Determine the [X, Y] coordinate at the center of the cell enclosing the given text.  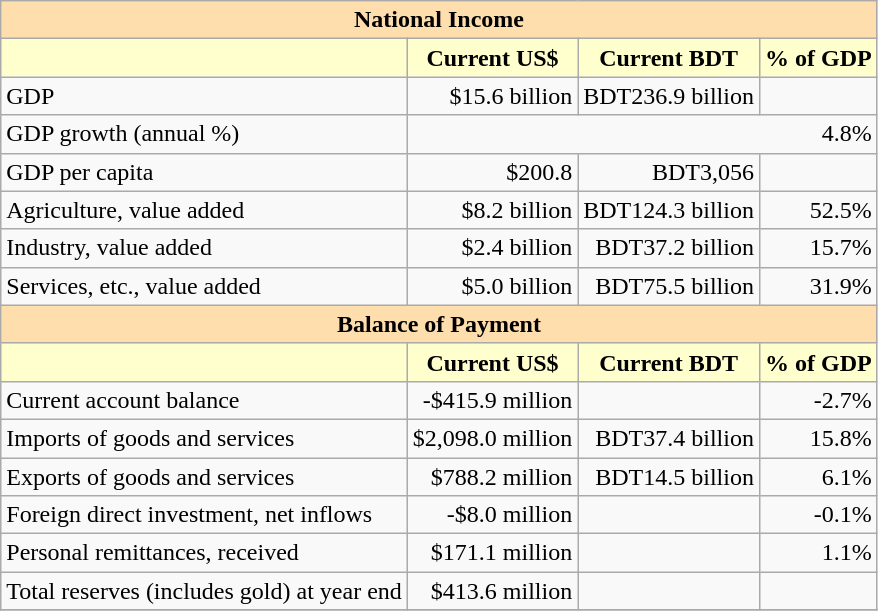
Foreign direct investment, net inflows [204, 515]
4.8% [642, 134]
6.1% [818, 477]
-0.1% [818, 515]
Balance of Payment [439, 324]
$15.6 billion [492, 96]
Current account balance [204, 400]
Exports of goods and services [204, 477]
Services, etc., value added [204, 286]
$5.0 billion [492, 286]
BDT236.9 billion [669, 96]
Personal remittances, received [204, 553]
BDT37.4 billion [669, 438]
-$415.9 million [492, 400]
$2.4 billion [492, 248]
Imports of goods and services [204, 438]
Industry, value added [204, 248]
$2,098.0 million [492, 438]
15.8% [818, 438]
BDT37.2 billion [669, 248]
BDT75.5 billion [669, 286]
$8.2 billion [492, 210]
$788.2 million [492, 477]
$171.1 million [492, 553]
BDT124.3 billion [669, 210]
$413.6 million [492, 591]
31.9% [818, 286]
$200.8 [492, 172]
Total reserves (includes gold) at year end [204, 591]
National Income [439, 20]
1.1% [818, 553]
-$8.0 million [492, 515]
-2.7% [818, 400]
BDT3,056 [669, 172]
GDP per capita [204, 172]
15.7% [818, 248]
Agriculture, value added [204, 210]
GDP growth (annual %) [204, 134]
BDT14.5 billion [669, 477]
52.5% [818, 210]
GDP [204, 96]
